Provide the [x, y] coordinate of the cell's center where the given text is located.  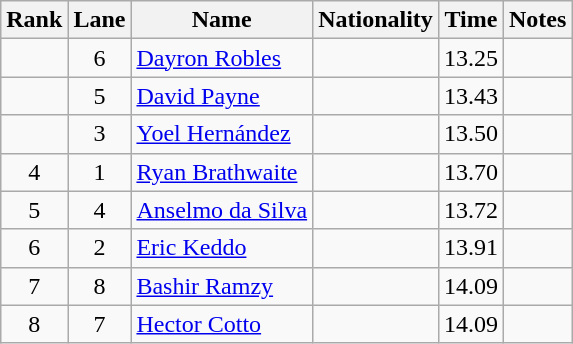
Rank [34, 20]
13.25 [470, 58]
David Payne [222, 96]
13.50 [470, 134]
Hector Cotto [222, 324]
Lane [100, 20]
13.91 [470, 248]
13.70 [470, 172]
Yoel Hernández [222, 134]
Bashir Ramzy [222, 286]
13.72 [470, 210]
Dayron Robles [222, 58]
Anselmo da Silva [222, 210]
2 [100, 248]
Time [470, 20]
Ryan Brathwaite [222, 172]
Notes [537, 20]
1 [100, 172]
Nationality [376, 20]
3 [100, 134]
Name [222, 20]
Eric Keddo [222, 248]
13.43 [470, 96]
